Search for the cell housing the specified text and yield its (X, Y) center coordinate. 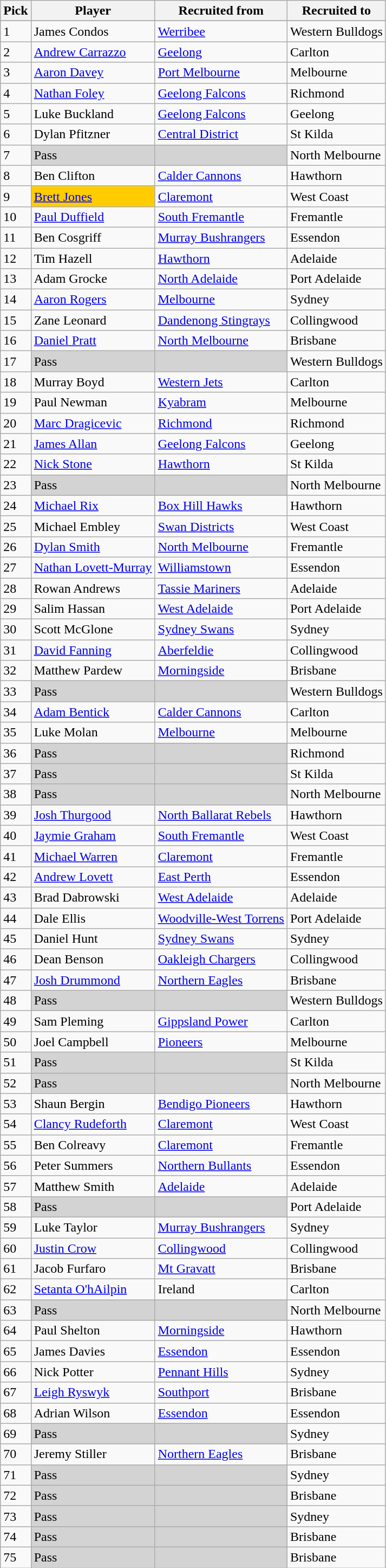
5 (16, 114)
Ireland (221, 1290)
12 (16, 258)
55 (16, 1145)
57 (16, 1186)
33 (16, 691)
7 (16, 155)
47 (16, 980)
James Davies (93, 1351)
Pioneers (221, 1042)
Brett Jones (93, 196)
Williamstown (221, 567)
Tassie Mariners (221, 588)
53 (16, 1104)
Kyabram (221, 403)
Aberfeldie (221, 650)
Dale Ellis (93, 918)
Western Jets (221, 382)
David Fanning (93, 650)
Nick Stone (93, 464)
East Perth (221, 877)
1 (16, 31)
Marc Dragicevic (93, 423)
14 (16, 300)
Rowan Andrews (93, 588)
62 (16, 1290)
Box Hill Hawks (221, 506)
Michael Rix (93, 506)
Michael Embley (93, 526)
Jacob Furfaro (93, 1269)
58 (16, 1207)
Woodville-West Torrens (221, 918)
61 (16, 1269)
Adam Bentick (93, 712)
Northern Bullants (221, 1165)
4 (16, 93)
Luke Buckland (93, 114)
42 (16, 877)
56 (16, 1165)
Brad Dabrowski (93, 897)
Player (93, 11)
Recruited from (221, 11)
24 (16, 506)
Jeremy Stiller (93, 1454)
Paul Shelton (93, 1331)
19 (16, 403)
Central District (221, 134)
Michael Warren (93, 856)
3 (16, 73)
11 (16, 237)
Matthew Pardew (93, 671)
Leigh Ryswyk (93, 1392)
16 (16, 341)
32 (16, 671)
Scott McGlone (93, 630)
69 (16, 1434)
Justin Crow (93, 1248)
James Condos (93, 31)
45 (16, 939)
48 (16, 1001)
Nick Potter (93, 1372)
2 (16, 52)
Recruited to (336, 11)
17 (16, 361)
21 (16, 444)
29 (16, 609)
43 (16, 897)
13 (16, 279)
68 (16, 1413)
37 (16, 774)
Ben Cosgriff (93, 237)
74 (16, 1537)
Andrew Carrazzo (93, 52)
67 (16, 1392)
Tim Hazell (93, 258)
75 (16, 1557)
Shaun Bergin (93, 1104)
Setanta O'hAilpin (93, 1290)
71 (16, 1475)
Paul Duffield (93, 217)
Matthew Smith (93, 1186)
22 (16, 464)
Nathan Lovett-Murray (93, 567)
Murray Boyd (93, 382)
Adrian Wilson (93, 1413)
10 (16, 217)
Southport (221, 1392)
Josh Thurgood (93, 815)
49 (16, 1021)
44 (16, 918)
73 (16, 1516)
Aaron Rogers (93, 300)
Dylan Smith (93, 547)
Daniel Hunt (93, 939)
6 (16, 134)
Ben Clifton (93, 176)
Sam Pleming (93, 1021)
Andrew Lovett (93, 877)
51 (16, 1062)
38 (16, 794)
Daniel Pratt (93, 341)
70 (16, 1454)
8 (16, 176)
46 (16, 960)
Port Melbourne (221, 73)
31 (16, 650)
Zane Leonard (93, 320)
Paul Newman (93, 403)
North Ballarat Rebels (221, 815)
Nathan Foley (93, 93)
28 (16, 588)
40 (16, 835)
North Adelaide (221, 279)
Pick (16, 11)
Bendigo Pioneers (221, 1104)
63 (16, 1310)
23 (16, 485)
Luke Taylor (93, 1227)
54 (16, 1124)
34 (16, 712)
41 (16, 856)
9 (16, 196)
Oakleigh Chargers (221, 960)
30 (16, 630)
Dylan Pfitzner (93, 134)
18 (16, 382)
72 (16, 1495)
60 (16, 1248)
Mt Gravatt (221, 1269)
Salim Hassan (93, 609)
15 (16, 320)
Werribee (221, 31)
Adam Grocke (93, 279)
59 (16, 1227)
66 (16, 1372)
Swan Districts (221, 526)
Luke Molan (93, 733)
Clancy Rudeforth (93, 1124)
Peter Summers (93, 1165)
Ben Colreavy (93, 1145)
26 (16, 547)
James Allan (93, 444)
Jaymie Graham (93, 835)
Dean Benson (93, 960)
Josh Drummond (93, 980)
20 (16, 423)
27 (16, 567)
25 (16, 526)
Dandenong Stingrays (221, 320)
50 (16, 1042)
Gippsland Power (221, 1021)
65 (16, 1351)
36 (16, 753)
64 (16, 1331)
Pennant Hills (221, 1372)
Joel Campbell (93, 1042)
39 (16, 815)
Aaron Davey (93, 73)
52 (16, 1083)
35 (16, 733)
